Provide the (X, Y) coordinate of the cell's center where the given text is located.  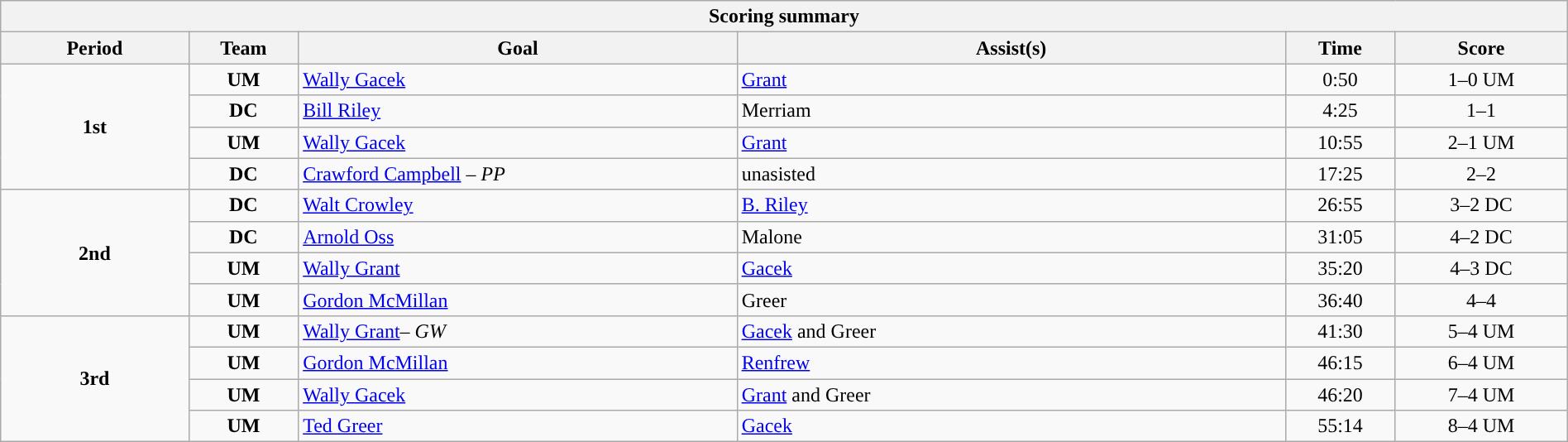
2nd (94, 252)
10:55 (1340, 142)
5–4 UM (1481, 331)
4–4 (1481, 300)
41:30 (1340, 331)
Bill Riley (518, 111)
Walt Crowley (518, 205)
Renfrew (1011, 363)
B. Riley (1011, 205)
6–4 UM (1481, 363)
Scoring summary (784, 17)
46:20 (1340, 395)
2–2 (1481, 174)
Greer (1011, 300)
3–2 DC (1481, 205)
36:40 (1340, 300)
1–1 (1481, 111)
Time (1340, 48)
Grant and Greer (1011, 395)
46:15 (1340, 363)
Wally Grant (518, 268)
unasisted (1011, 174)
Team (243, 48)
3rd (94, 378)
Merriam (1011, 111)
Crawford Campbell – PP (518, 174)
1–0 UM (1481, 79)
26:55 (1340, 205)
1st (94, 127)
Assist(s) (1011, 48)
4–2 DC (1481, 237)
4:25 (1340, 111)
31:05 (1340, 237)
Score (1481, 48)
7–4 UM (1481, 395)
Wally Grant– GW (518, 331)
35:20 (1340, 268)
8–4 UM (1481, 426)
Ted Greer (518, 426)
Goal (518, 48)
2–1 UM (1481, 142)
17:25 (1340, 174)
55:14 (1340, 426)
4–3 DC (1481, 268)
Gacek and Greer (1011, 331)
Arnold Oss (518, 237)
Period (94, 48)
Malone (1011, 237)
0:50 (1340, 79)
